Pinpoint the cell where the given text exists, returning its [X, Y] midpoint coordinate. 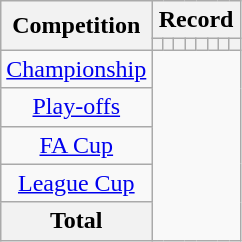
League Cup [76, 183]
Championship [76, 69]
FA Cup [76, 145]
Competition [76, 26]
Record [196, 20]
Total [76, 221]
Play-offs [76, 107]
